Extract the [X, Y] coordinate from the center of the cell holding the provided text.  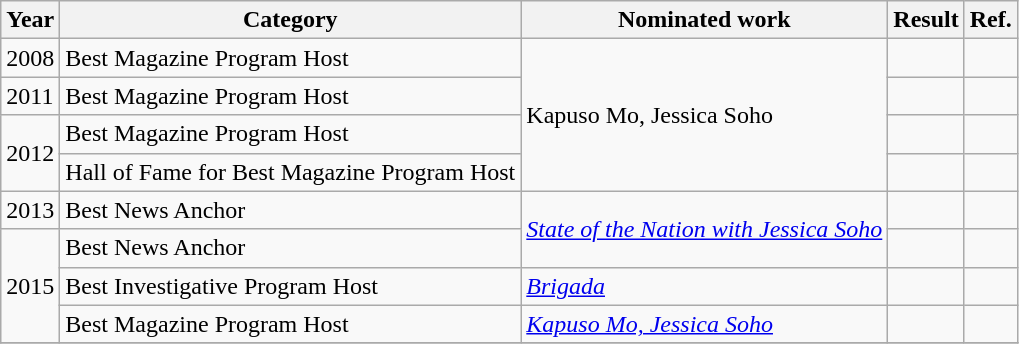
Brigada [704, 286]
Ref. [990, 20]
2015 [30, 286]
State of the Nation with Jessica Soho [704, 229]
2013 [30, 210]
2008 [30, 58]
Year [30, 20]
2011 [30, 96]
Category [290, 20]
Result [926, 20]
Hall of Fame for Best Magazine Program Host [290, 172]
2012 [30, 153]
Nominated work [704, 20]
Best Investigative Program Host [290, 286]
